Find where the given text appears and provide that cell's center as [X, Y] coordinate. 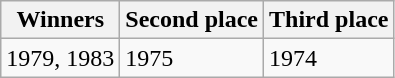
1974 [329, 58]
1975 [192, 58]
Third place [329, 20]
Winners [60, 20]
Second place [192, 20]
1979, 1983 [60, 58]
